Detect which cell encompasses the target text, then output its [X, Y] center coordinate. 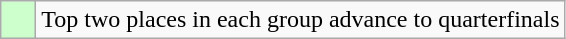
Top two places in each group advance to quarterfinals [300, 20]
